From the cell containing the given text, extract its center point as [X, Y] coordinate. 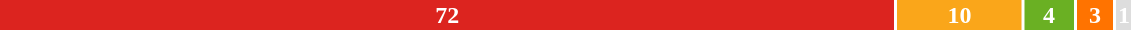
72 [447, 15]
4 [1048, 15]
3 [1096, 15]
10 [959, 15]
